Determine the (X, Y) coordinate at the center of the cell enclosing the given text.  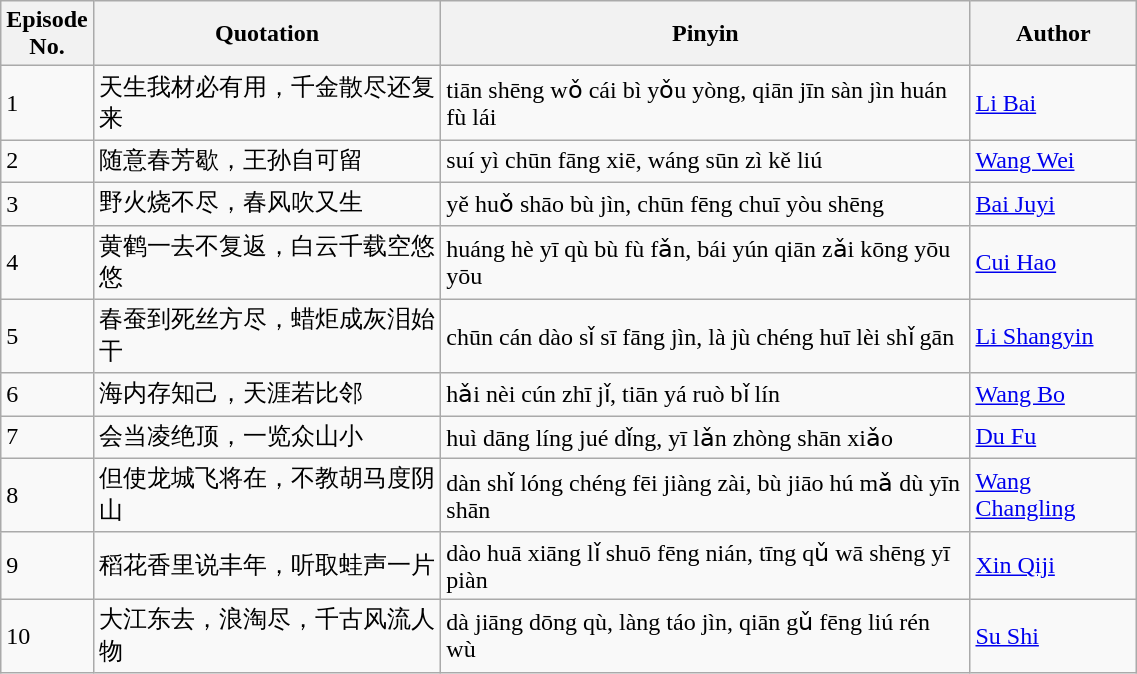
2 (47, 162)
chūn cán dào sǐ sī fāng jìn, là jù chéng huī lèi shǐ gān (706, 336)
Quotation (267, 34)
春蚕到死丝方尽，蜡炬成灰泪始干 (267, 336)
dàn shǐ lóng chéng fēi jiàng zài, bù jiāo hú mǎ dù yīn shān (706, 495)
Wang Bo (1054, 394)
10 (47, 636)
稻花香里说丰年，听取蛙声一片 (267, 566)
7 (47, 438)
Su Shi (1054, 636)
yě huǒ shāo bù jìn, chūn fēng chuī yòu shēng (706, 204)
Wang Changling (1054, 495)
随意春芳歇，王孙自可留 (267, 162)
8 (47, 495)
6 (47, 394)
Author (1054, 34)
Li Shangyin (1054, 336)
Pinyin (706, 34)
Xin Qiji (1054, 566)
海内存知己，天涯若比邻 (267, 394)
dà jiāng dōng qù, làng táo jìn, qiān gǔ fēng liú rén wù (706, 636)
suí yì chūn fāng xiē, wáng sūn zì kě liú (706, 162)
3 (47, 204)
野火烧不尽，春风吹又生 (267, 204)
Bai Juyi (1054, 204)
Li Bai (1054, 103)
huáng hè yī qù bù fù fǎn, bái yún qiān zǎi kōng yōu yōu (706, 262)
9 (47, 566)
Episode No. (47, 34)
但使龙城飞将在，不教胡马度阴山 (267, 495)
huì dāng líng jué dǐng, yī lǎn zhòng shān xiǎo (706, 438)
大江东去，浪淘尽，千古风流人物 (267, 636)
天生我材必有用，千金散尽还复来 (267, 103)
会当凌绝顶，一览众山小 (267, 438)
dào huā xiāng lǐ shuō fēng nián, tīng qǔ wā shēng yī piàn (706, 566)
Cui Hao (1054, 262)
hǎi nèi cún zhī jǐ, tiān yá ruò bǐ lín (706, 394)
1 (47, 103)
黄鹤一去不复返，白云千载空悠悠 (267, 262)
tiān shēng wǒ cái bì yǒu yòng, qiān jīn sàn jìn huán fù lái (706, 103)
4 (47, 262)
Wang Wei (1054, 162)
Du Fu (1054, 438)
5 (47, 336)
